Return the (X, Y) coordinate for the center point of the cell that contains the specified text.  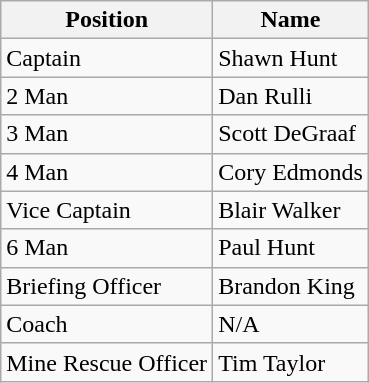
Shawn Hunt (291, 58)
Dan Rulli (291, 96)
Blair Walker (291, 210)
4 Man (107, 172)
Name (291, 20)
Mine Rescue Officer (107, 362)
Vice Captain (107, 210)
Coach (107, 324)
Cory Edmonds (291, 172)
Brandon King (291, 286)
3 Man (107, 134)
6 Man (107, 248)
Position (107, 20)
Tim Taylor (291, 362)
Captain (107, 58)
Paul Hunt (291, 248)
Briefing Officer (107, 286)
2 Man (107, 96)
N/A (291, 324)
Scott DeGraaf (291, 134)
